Output the (x, y) coordinate of the center of the cell containing the given text.  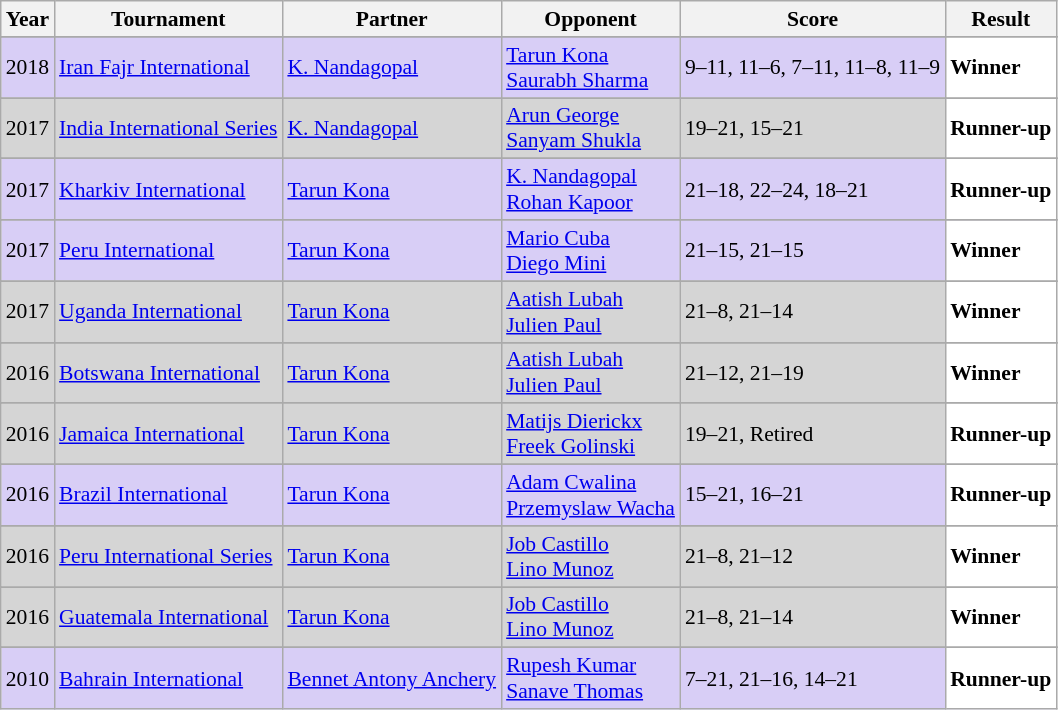
Partner (392, 19)
7–21, 21–16, 14–21 (812, 678)
19–21, 15–21 (812, 128)
Result (1000, 19)
2010 (28, 678)
21–12, 21–19 (812, 372)
9–11, 11–6, 7–11, 11–8, 11–9 (812, 68)
21–15, 21–15 (812, 250)
K. Nandagopal Rohan Kapoor (590, 190)
Tarun Kona Saurabh Sharma (590, 68)
Bennet Antony Anchery (392, 678)
Jamaica International (168, 434)
15–21, 16–21 (812, 496)
Rupesh Kumar Sanave Thomas (590, 678)
Peru International Series (168, 556)
Arun George Sanyam Shukla (590, 128)
Year (28, 19)
Kharkiv International (168, 190)
2018 (28, 68)
Opponent (590, 19)
Guatemala International (168, 618)
Score (812, 19)
Adam Cwalina Przemyslaw Wacha (590, 496)
Tournament (168, 19)
Mario Cuba Diego Mini (590, 250)
21–8, 21–12 (812, 556)
Iran Fajr International (168, 68)
Brazil International (168, 496)
India International Series (168, 128)
Peru International (168, 250)
21–18, 22–24, 18–21 (812, 190)
Uganda International (168, 312)
Botswana International (168, 372)
19–21, Retired (812, 434)
Bahrain International (168, 678)
Matijs Dierickx Freek Golinski (590, 434)
